Scan for the cell matching the given text and deliver its [x, y] coordinate at center. 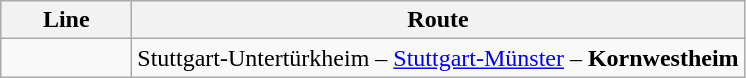
Route [438, 20]
Stuttgart-Untertürkheim – Stuttgart-Münster – Kornwestheim [438, 58]
Line [66, 20]
